Scan for the cell matching the given text and deliver its [x, y] coordinate at center. 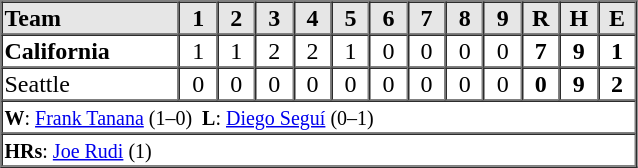
4 [312, 18]
H [579, 18]
3 [274, 18]
8 [465, 18]
E [617, 18]
R [541, 18]
6 [388, 18]
California [91, 50]
W: Frank Tanana (1–0) L: Diego Seguí (0–1) [319, 116]
Team [91, 18]
Seattle [91, 84]
5 [350, 18]
HRs: Joe Rudi (1) [319, 150]
